From the cell containing the given text, extract its center point as [X, Y] coordinate. 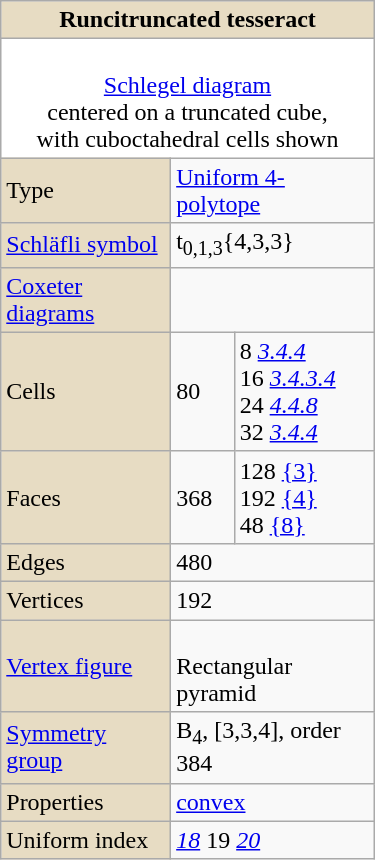
480 [273, 562]
Type [86, 190]
192 [273, 601]
Edges [86, 562]
Vertices [86, 601]
Symmetry group [86, 748]
Coxeter diagrams [86, 300]
80 [202, 392]
Cells [86, 392]
convex [273, 802]
8 3.4.4 16 3.4.3.4 24 4.4.8 32 3.4.4 [304, 392]
Faces [86, 497]
368 [202, 497]
Properties [86, 802]
Vertex figure [86, 666]
t0,1,3{4,3,3} [273, 245]
Schläfli symbol [86, 245]
Uniform index [86, 840]
18 19 20 [273, 840]
B4, [3,3,4], order 384 [273, 748]
Uniform 4-polytope [273, 190]
128 {3}192 {4}48 {8} [304, 497]
Schlegel diagramcentered on a truncated cube,with cuboctahedral cells shown [188, 98]
Rectangular pyramid [273, 666]
Runcitruncated tesseract [188, 20]
